Search for the cell housing the specified text and yield its [X, Y] center coordinate. 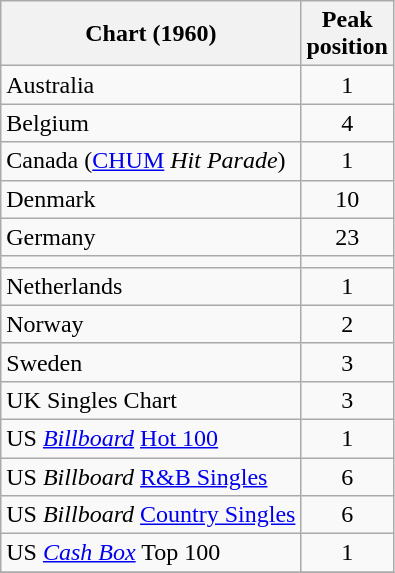
Denmark [151, 199]
US Billboard R&B Singles [151, 477]
Belgium [151, 123]
Australia [151, 85]
US Billboard Country Singles [151, 515]
Germany [151, 237]
US Cash Box Top 100 [151, 553]
4 [347, 123]
2 [347, 324]
Peakposition [347, 34]
10 [347, 199]
23 [347, 237]
Netherlands [151, 286]
Sweden [151, 362]
Canada (CHUM Hit Parade) [151, 161]
Norway [151, 324]
US Billboard Hot 100 [151, 438]
Chart (1960) [151, 34]
UK Singles Chart [151, 400]
